Provide the (X, Y) coordinate of the cell's center where the given text is located.  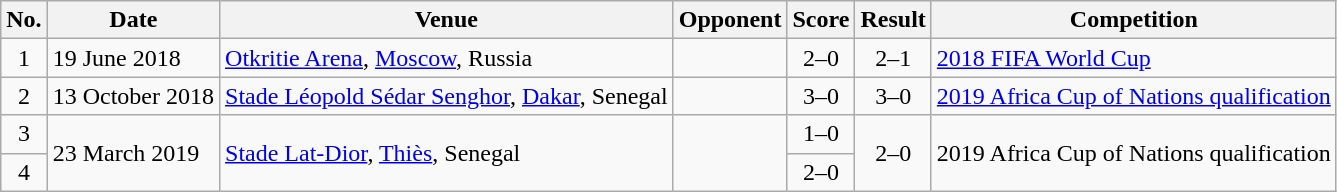
Score (821, 20)
No. (24, 20)
Opponent (730, 20)
Venue (447, 20)
Date (133, 20)
Stade Lat-Dior, Thiès, Senegal (447, 153)
Result (893, 20)
Competition (1134, 20)
1 (24, 58)
1–0 (821, 134)
Stade Léopold Sédar Senghor, Dakar, Senegal (447, 96)
13 October 2018 (133, 96)
4 (24, 172)
3 (24, 134)
23 March 2019 (133, 153)
19 June 2018 (133, 58)
2018 FIFA World Cup (1134, 58)
2–1 (893, 58)
Otkritie Arena, Moscow, Russia (447, 58)
2 (24, 96)
